Identify which cell holds the provided text, then report its [X, Y] central coordinate. 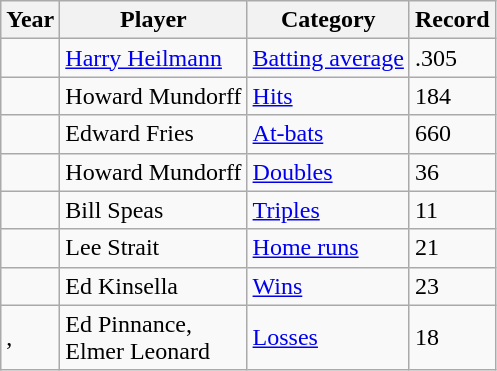
Wins [328, 286]
Doubles [328, 172]
660 [452, 134]
11 [452, 210]
23 [452, 286]
Ed Kinsella [154, 286]
Player [154, 20]
Triples [328, 210]
Hits [328, 96]
Edward Fries [154, 134]
21 [452, 248]
18 [452, 338]
Record [452, 20]
, [30, 338]
Lee Strait [154, 248]
36 [452, 172]
Ed Pinnance,Elmer Leonard [154, 338]
Losses [328, 338]
Bill Speas [154, 210]
Category [328, 20]
Harry Heilmann [154, 58]
Year [30, 20]
At-bats [328, 134]
Batting average [328, 58]
Home runs [328, 248]
.305 [452, 58]
184 [452, 96]
